Identify which cell holds the provided text, then report its [x, y] central coordinate. 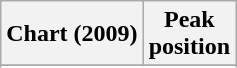
Chart (2009) [72, 34]
Peakposition [189, 34]
